Capture the cell that displays the provided text and extract its (X, Y) central coordinate. 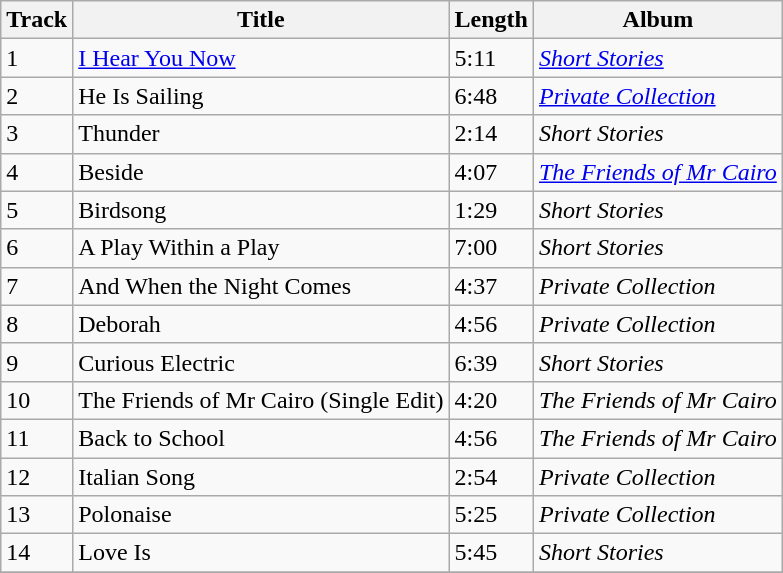
Italian Song (261, 477)
14 (37, 553)
The Friends of Mr Cairo (Single Edit) (261, 400)
Length (491, 20)
5:45 (491, 553)
Album (658, 20)
2 (37, 96)
2:14 (491, 134)
Deborah (261, 324)
4:07 (491, 172)
4 (37, 172)
6:48 (491, 96)
6 (37, 248)
7:00 (491, 248)
12 (37, 477)
Back to School (261, 438)
4:20 (491, 400)
1 (37, 58)
5 (37, 210)
Curious Electric (261, 362)
Polonaise (261, 515)
3 (37, 134)
I Hear You Now (261, 58)
5:11 (491, 58)
Beside (261, 172)
13 (37, 515)
And When the Night Comes (261, 286)
1:29 (491, 210)
7 (37, 286)
2:54 (491, 477)
10 (37, 400)
6:39 (491, 362)
4:37 (491, 286)
8 (37, 324)
Track (37, 20)
Birdsong (261, 210)
11 (37, 438)
9 (37, 362)
Love Is (261, 553)
He Is Sailing (261, 96)
Title (261, 20)
Thunder (261, 134)
5:25 (491, 515)
A Play Within a Play (261, 248)
